Output the (X, Y) coordinate of the center of the cell containing the given text.  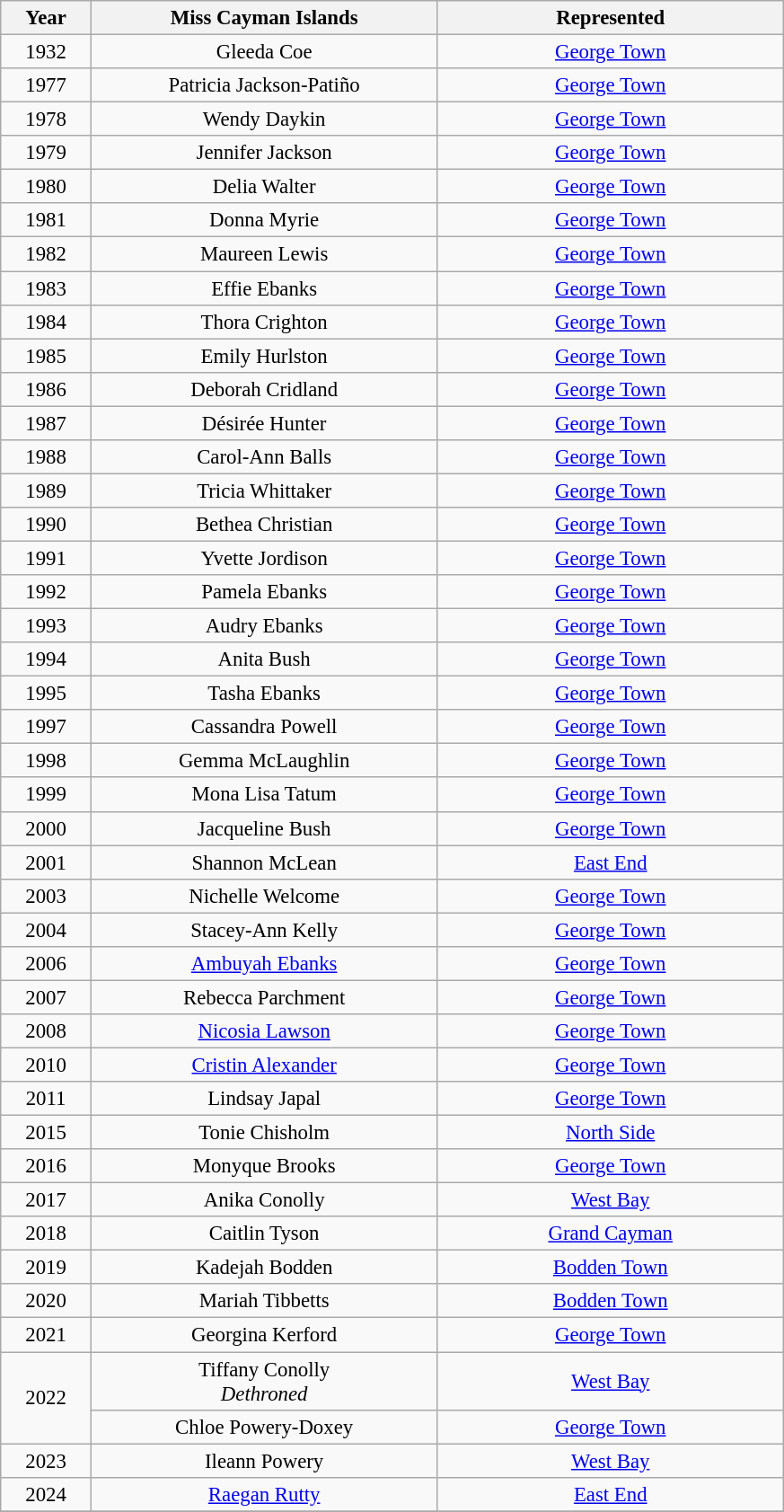
2006 (47, 964)
Tasha Ebanks (264, 694)
Gemma McLaughlin (264, 761)
Effie Ebanks (264, 288)
Chloe Powery-Doxey (264, 1427)
1993 (47, 626)
Nichelle Welcome (264, 896)
Cristin Alexander (264, 1065)
Wendy Daykin (264, 119)
Stacey-Ann Kelly (264, 930)
2001 (47, 862)
1994 (47, 659)
Deborah Cridland (264, 389)
Represented (611, 18)
Désirée Hunter (264, 423)
2023 (47, 1461)
Cassandra Powell (264, 727)
2000 (47, 828)
Georgina Kerford (264, 1335)
1997 (47, 727)
1989 (47, 491)
Jennifer Jackson (264, 153)
Tricia Whittaker (264, 491)
2024 (47, 1494)
Delia Walter (264, 187)
1985 (47, 356)
Tiffany ConollyDethroned (264, 1382)
1995 (47, 694)
1983 (47, 288)
Mona Lisa Tatum (264, 795)
Jacqueline Bush (264, 828)
Year (47, 18)
Rebecca Parchment (264, 997)
Nicosia Lawson (264, 1031)
2008 (47, 1031)
1998 (47, 761)
1990 (47, 525)
2018 (47, 1233)
2017 (47, 1200)
1988 (47, 457)
Monyque Brooks (264, 1166)
1987 (47, 423)
2021 (47, 1335)
Ileann Powery (264, 1461)
1980 (47, 187)
Pamela Ebanks (264, 592)
2016 (47, 1166)
Carol-Ann Balls (264, 457)
1981 (47, 220)
Donna Myrie (264, 220)
Thora Crighton (264, 322)
Lindsay Japal (264, 1099)
2015 (47, 1133)
Ambuyah Ebanks (264, 964)
1991 (47, 558)
2011 (47, 1099)
Kadejah Bodden (264, 1268)
North Side (611, 1133)
Tonie Chisholm (264, 1133)
1982 (47, 254)
2004 (47, 930)
2010 (47, 1065)
Mariah Tibbetts (264, 1302)
1977 (47, 85)
1992 (47, 592)
Grand Cayman (611, 1233)
2007 (47, 997)
2022 (47, 1398)
2019 (47, 1268)
Maureen Lewis (264, 254)
1999 (47, 795)
Raegan Rutty (264, 1494)
1986 (47, 389)
Bethea Christian (264, 525)
2003 (47, 896)
Yvette Jordison (264, 558)
1932 (47, 52)
Emily Hurlston (264, 356)
Miss Cayman Islands (264, 18)
1979 (47, 153)
Anita Bush (264, 659)
Caitlin Tyson (264, 1233)
Anika Conolly (264, 1200)
Shannon McLean (264, 862)
1978 (47, 119)
1984 (47, 322)
Audry Ebanks (264, 626)
2020 (47, 1302)
Gleeda Coe (264, 52)
Patricia Jackson-Patiño (264, 85)
